Identify which cell holds the provided text, then report its [x, y] central coordinate. 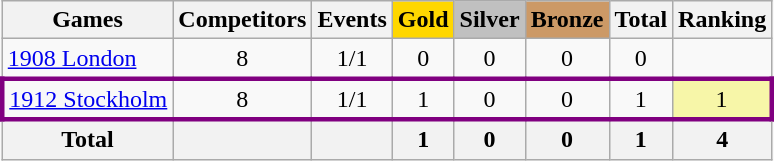
1908 London [88, 59]
4 [722, 139]
Events [352, 20]
Games [88, 20]
Gold [423, 20]
Bronze [567, 20]
Competitors [242, 20]
1912 Stockholm [88, 98]
Ranking [722, 20]
Silver [490, 20]
